Scan for the cell matching the given text and deliver its (X, Y) coordinate at center. 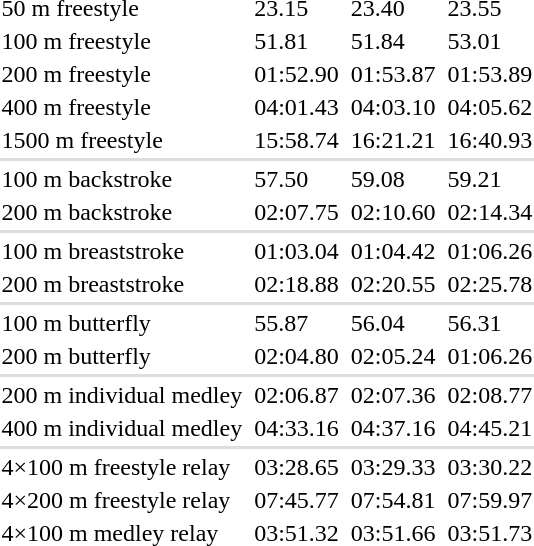
02:20.55 (393, 284)
02:04.80 (297, 356)
02:25.78 (490, 284)
100 m backstroke (122, 179)
1500 m freestyle (122, 140)
04:03.10 (393, 107)
07:54.81 (393, 500)
02:10.60 (393, 212)
16:21.21 (393, 140)
200 m individual medley (122, 395)
04:37.16 (393, 428)
59.08 (393, 179)
57.50 (297, 179)
56.04 (393, 323)
51.81 (297, 41)
07:45.77 (297, 500)
15:58.74 (297, 140)
02:07.75 (297, 212)
53.01 (490, 41)
03:28.65 (297, 467)
59.21 (490, 179)
02:06.87 (297, 395)
07:59.97 (490, 500)
100 m butterfly (122, 323)
56.31 (490, 323)
01:04.42 (393, 251)
02:18.88 (297, 284)
200 m freestyle (122, 74)
55.87 (297, 323)
01:53.89 (490, 74)
200 m butterfly (122, 356)
400 m individual medley (122, 428)
02:07.36 (393, 395)
04:01.43 (297, 107)
4×100 m freestyle relay (122, 467)
04:45.21 (490, 428)
02:14.34 (490, 212)
02:08.77 (490, 395)
4×200 m freestyle relay (122, 500)
200 m backstroke (122, 212)
01:52.90 (297, 74)
02:05.24 (393, 356)
16:40.93 (490, 140)
01:03.04 (297, 251)
100 m freestyle (122, 41)
01:53.87 (393, 74)
04:33.16 (297, 428)
03:30.22 (490, 467)
03:29.33 (393, 467)
04:05.62 (490, 107)
51.84 (393, 41)
100 m breaststroke (122, 251)
200 m breaststroke (122, 284)
400 m freestyle (122, 107)
